Output the (X, Y) coordinate of the center of the cell containing the given text.  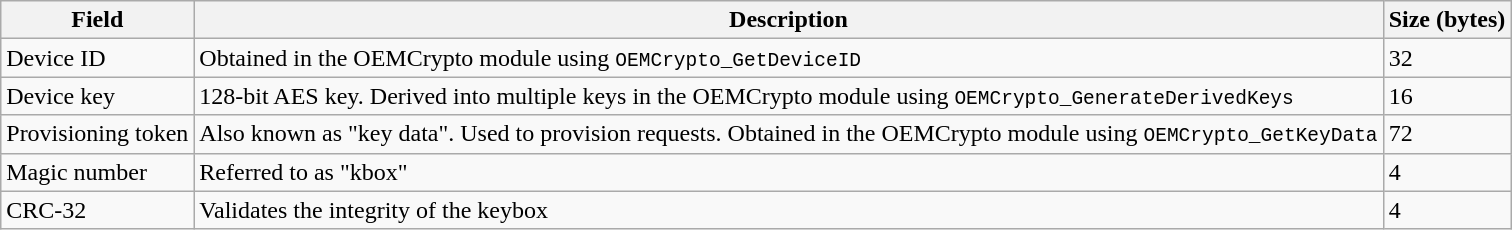
128-bit AES key. Derived into multiple keys in the OEMCrypto module using OEMCrypto_GenerateDerivedKeys (788, 96)
Size (bytes) (1447, 20)
Also known as "key data". Used to provision requests. Obtained in the OEMCrypto module using OEMCrypto_GetKeyData (788, 134)
Provisioning token (98, 134)
72 (1447, 134)
Device ID (98, 58)
Device key (98, 96)
CRC-32 (98, 210)
Field (98, 20)
Description (788, 20)
Magic number (98, 172)
16 (1447, 96)
Validates the integrity of the keybox (788, 210)
Referred to as "kbox" (788, 172)
32 (1447, 58)
Obtained in the OEMCrypto module using OEMCrypto_GetDeviceID (788, 58)
